Return the [X, Y] coordinate for the center point of the cell that contains the specified text.  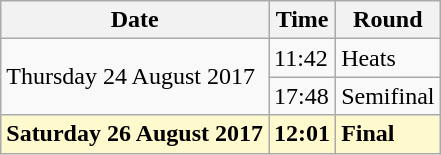
17:48 [302, 96]
Heats [388, 58]
Round [388, 20]
Final [388, 134]
12:01 [302, 134]
Thursday 24 August 2017 [135, 77]
11:42 [302, 58]
Time [302, 20]
Date [135, 20]
Saturday 26 August 2017 [135, 134]
Semifinal [388, 96]
